Detect which cell encompasses the target text, then output its [x, y] center coordinate. 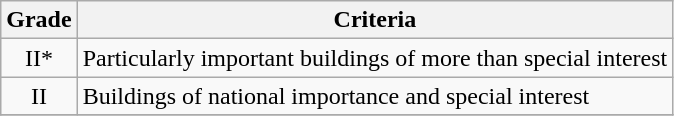
Buildings of national importance and special interest [375, 96]
Criteria [375, 20]
Grade [39, 20]
Particularly important buildings of more than special interest [375, 58]
II* [39, 58]
II [39, 96]
